Scan for the cell matching the given text and deliver its [X, Y] coordinate at center. 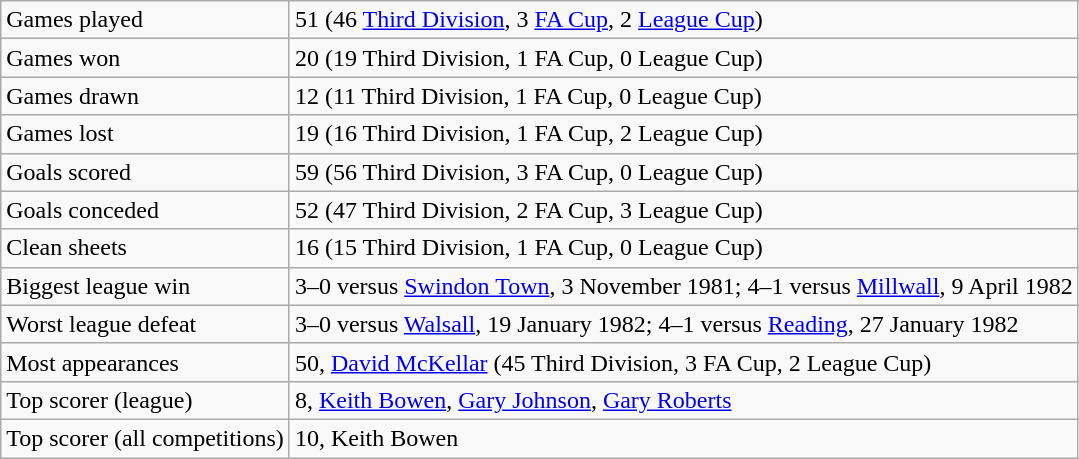
Games drawn [146, 96]
Most appearances [146, 362]
Top scorer (all competitions) [146, 438]
Goals scored [146, 172]
3–0 versus Walsall, 19 January 1982; 4–1 versus Reading, 27 January 1982 [684, 324]
Games played [146, 20]
Top scorer (league) [146, 400]
19 (16 Third Division, 1 FA Cup, 2 League Cup) [684, 134]
10, Keith Bowen [684, 438]
Games lost [146, 134]
16 (15 Third Division, 1 FA Cup, 0 League Cup) [684, 248]
50, David McKellar (45 Third Division, 3 FA Cup, 2 League Cup) [684, 362]
59 (56 Third Division, 3 FA Cup, 0 League Cup) [684, 172]
51 (46 Third Division, 3 FA Cup, 2 League Cup) [684, 20]
8, Keith Bowen, Gary Johnson, Gary Roberts [684, 400]
Games won [146, 58]
Worst league defeat [146, 324]
12 (11 Third Division, 1 FA Cup, 0 League Cup) [684, 96]
3–0 versus Swindon Town, 3 November 1981; 4–1 versus Millwall, 9 April 1982 [684, 286]
20 (19 Third Division, 1 FA Cup, 0 League Cup) [684, 58]
Goals conceded [146, 210]
Clean sheets [146, 248]
52 (47 Third Division, 2 FA Cup, 3 League Cup) [684, 210]
Biggest league win [146, 286]
